Search for the cell housing the specified text and yield its [x, y] center coordinate. 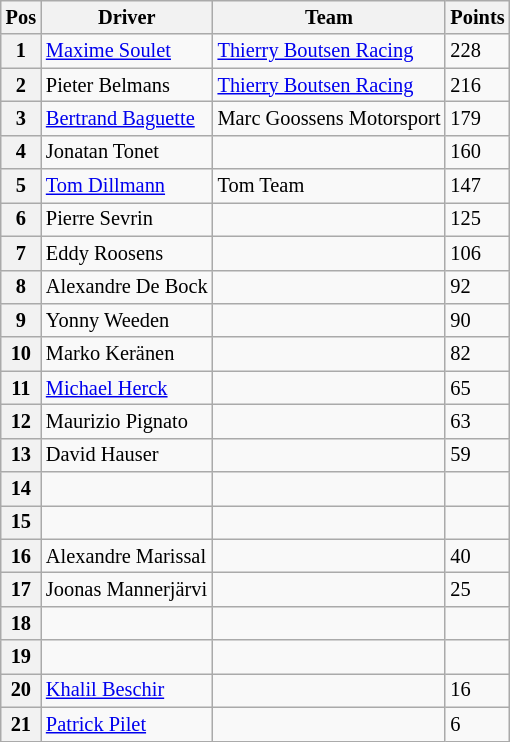
160 [477, 152]
Eddy Roosens [127, 253]
20 [21, 690]
15 [21, 522]
Marko Keränen [127, 354]
Maxime Soulet [127, 51]
11 [21, 388]
Jonatan Tonet [127, 152]
1 [21, 51]
63 [477, 421]
David Hauser [127, 455]
216 [477, 85]
13 [21, 455]
92 [477, 287]
19 [21, 657]
Pierre Sevrin [127, 219]
125 [477, 219]
2 [21, 85]
Tom Team [330, 186]
65 [477, 388]
25 [477, 589]
9 [21, 320]
Driver [127, 17]
Maurizio Pignato [127, 421]
3 [21, 118]
21 [21, 724]
Team [330, 17]
Marc Goossens Motorsport [330, 118]
Patrick Pilet [127, 724]
8 [21, 287]
5 [21, 186]
7 [21, 253]
Alexandre Marissal [127, 556]
40 [477, 556]
Pieter Belmans [127, 85]
82 [477, 354]
Tom Dillmann [127, 186]
Joonas Mannerjärvi [127, 589]
Pos [21, 17]
18 [21, 623]
59 [477, 455]
Bertrand Baguette [127, 118]
Khalil Beschir [127, 690]
147 [477, 186]
Alexandre De Bock [127, 287]
Yonny Weeden [127, 320]
106 [477, 253]
90 [477, 320]
10 [21, 354]
12 [21, 421]
4 [21, 152]
17 [21, 589]
14 [21, 489]
179 [477, 118]
Points [477, 17]
228 [477, 51]
Michael Herck [127, 388]
